Return [X, Y] of the center of cell containing provided text 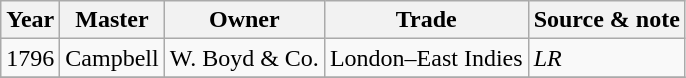
Master [112, 20]
Source & note [606, 20]
LR [606, 58]
Owner [244, 20]
Trade [426, 20]
London–East Indies [426, 58]
W. Boyd & Co. [244, 58]
Year [30, 20]
Campbell [112, 58]
1796 [30, 58]
